Identify which cell holds the provided text, then report its [X, Y] central coordinate. 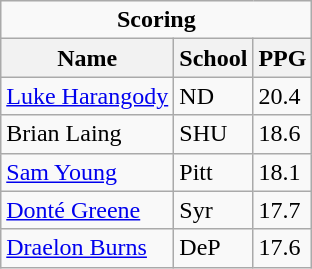
18.6 [282, 134]
Brian Laing [88, 134]
Syr [214, 210]
Name [88, 58]
SHU [214, 134]
17.7 [282, 210]
Pitt [214, 172]
Sam Young [88, 172]
DeP [214, 248]
17.6 [282, 248]
ND [214, 96]
Donté Greene [88, 210]
Scoring [156, 20]
Draelon Burns [88, 248]
18.1 [282, 172]
PPG [282, 58]
Luke Harangody [88, 96]
20.4 [282, 96]
School [214, 58]
